Find where the given text appears and provide that cell's center as [x, y] coordinate. 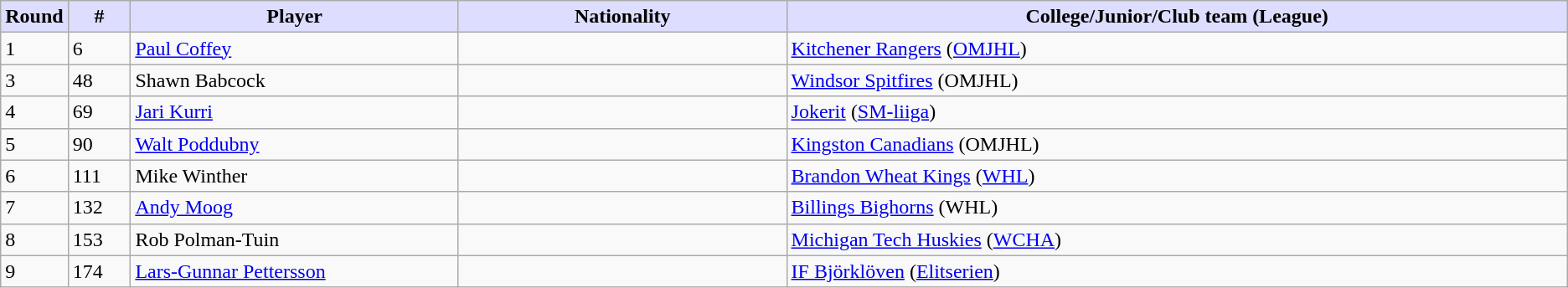
153 [99, 239]
Shawn Babcock [295, 80]
Windsor Spitfires (OMJHL) [1177, 80]
132 [99, 208]
Michigan Tech Huskies (WCHA) [1177, 239]
90 [99, 144]
48 [99, 80]
Kingston Canadians (OMJHL) [1177, 144]
5 [34, 144]
Jari Kurri [295, 112]
Nationality [622, 17]
111 [99, 176]
8 [34, 239]
Kitchener Rangers (OMJHL) [1177, 49]
# [99, 17]
Brandon Wheat Kings (WHL) [1177, 176]
7 [34, 208]
4 [34, 112]
IF Björklöven (Elitserien) [1177, 271]
3 [34, 80]
Lars-Gunnar Pettersson [295, 271]
Walt Poddubny [295, 144]
Andy Moog [295, 208]
Round [34, 17]
174 [99, 271]
Paul Coffey [295, 49]
Jokerit (SM-liiga) [1177, 112]
1 [34, 49]
Billings Bighorns (WHL) [1177, 208]
Mike Winther [295, 176]
9 [34, 271]
69 [99, 112]
College/Junior/Club team (League) [1177, 17]
Rob Polman-Tuin [295, 239]
Player [295, 17]
